Capture the cell that displays the provided text and extract its [x, y] central coordinate. 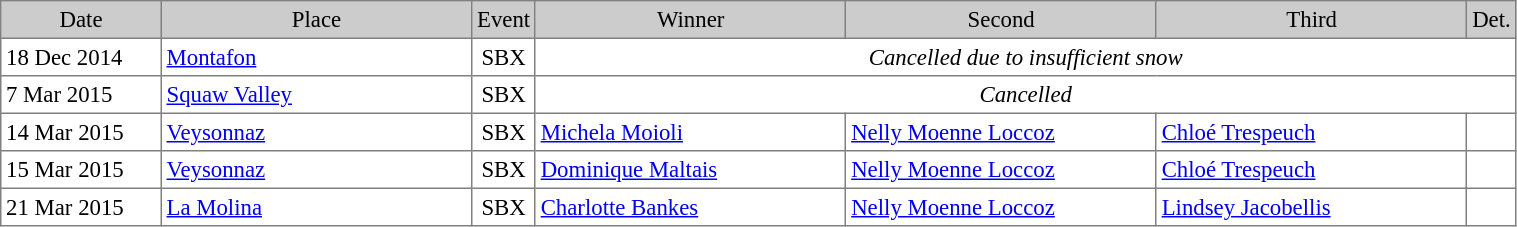
Date [81, 20]
Lindsey Jacobellis [1311, 207]
21 Mar 2015 [81, 207]
Squaw Valley [316, 95]
Place [316, 20]
15 Mar 2015 [81, 170]
Charlotte Bankes [690, 207]
Dominique Maltais [690, 170]
Det. [1492, 20]
Third [1311, 20]
La Molina [316, 207]
14 Mar 2015 [81, 132]
Cancelled [1026, 95]
7 Mar 2015 [81, 95]
Montafon [316, 57]
Event [504, 20]
Second [1001, 20]
Cancelled due to insufficient snow [1026, 57]
18 Dec 2014 [81, 57]
Michela Moioli [690, 132]
Winner [690, 20]
